Extract the [X, Y] coordinate from the center of the cell holding the provided text.  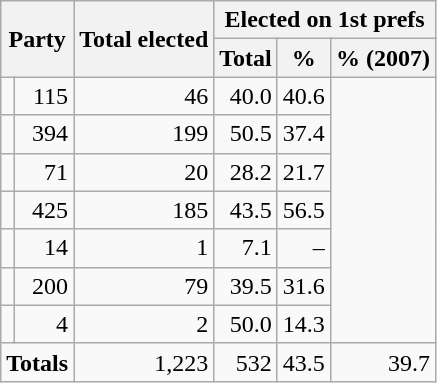
Total elected [144, 39]
31.6 [304, 286]
40.6 [304, 96]
199 [144, 134]
71 [44, 172]
50.0 [246, 324]
425 [44, 210]
Total [246, 58]
200 [44, 286]
2 [144, 324]
14.3 [304, 324]
50.5 [246, 134]
14 [44, 248]
% [304, 58]
1,223 [144, 362]
115 [44, 96]
21.7 [304, 172]
46 [144, 96]
Party [38, 39]
79 [144, 286]
1 [144, 248]
20 [144, 172]
28.2 [246, 172]
185 [144, 210]
40.0 [246, 96]
4 [44, 324]
532 [246, 362]
56.5 [304, 210]
7.1 [246, 248]
39.7 [382, 362]
Totals [38, 362]
– [304, 248]
37.4 [304, 134]
% (2007) [382, 58]
39.5 [246, 286]
394 [44, 134]
Elected on 1st prefs [325, 20]
